Search for the cell housing the specified text and yield its (x, y) center coordinate. 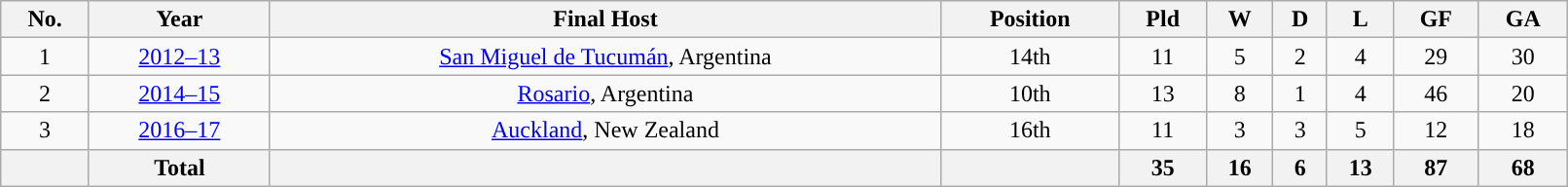
2016–17 (179, 131)
Auckland, New Zealand (605, 131)
30 (1523, 56)
87 (1437, 168)
20 (1523, 93)
D (1300, 19)
8 (1240, 93)
14th (1030, 56)
San Miguel de Tucumán, Argentina (605, 56)
Final Host (605, 19)
29 (1437, 56)
Rosario, Argentina (605, 93)
68 (1523, 168)
GA (1523, 19)
18 (1523, 131)
12 (1437, 131)
Year (179, 19)
Position (1030, 19)
46 (1437, 93)
2012–13 (179, 56)
16 (1240, 168)
2014–15 (179, 93)
6 (1300, 168)
35 (1162, 168)
GF (1437, 19)
W (1240, 19)
No. (45, 19)
10th (1030, 93)
L (1361, 19)
Total (179, 168)
Pld (1162, 19)
16th (1030, 131)
